Return the (x, y) coordinate for the center point of the cell that contains the specified text.  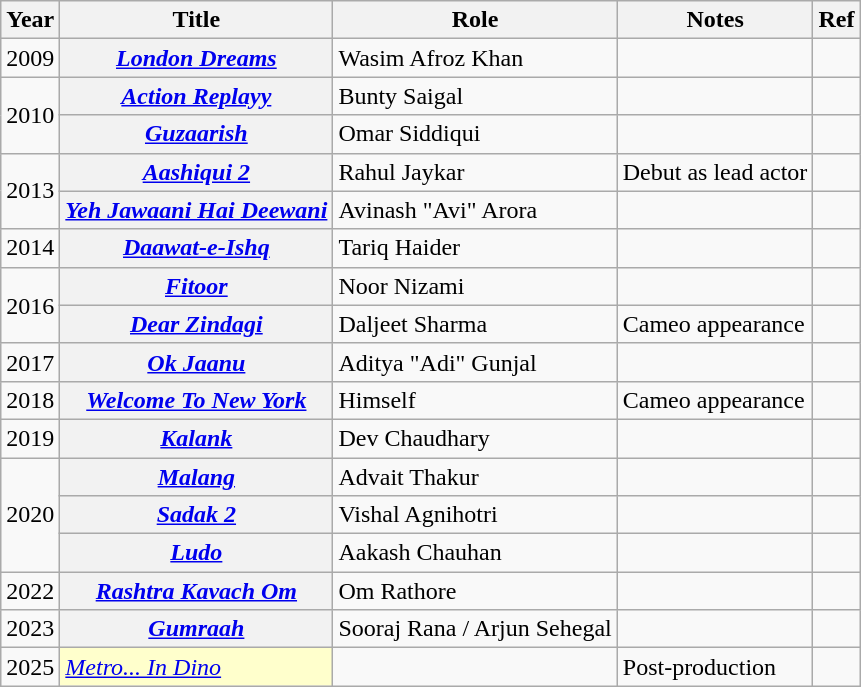
Metro... In Dino (196, 667)
Title (196, 20)
2009 (30, 58)
Rahul Jaykar (475, 172)
2025 (30, 667)
Omar Siddiqui (475, 134)
Daljeet Sharma (475, 324)
Aashiqui 2 (196, 172)
2013 (30, 191)
Gumraah (196, 629)
Ok Jaanu (196, 362)
Dear Zindagi (196, 324)
Daawat-e-Ishq (196, 248)
Dev Chaudhary (475, 438)
Malang (196, 477)
Action Replayy (196, 96)
Sadak 2 (196, 515)
2014 (30, 248)
Guzaarish (196, 134)
2022 (30, 591)
Ludo (196, 553)
Bunty Saigal (475, 96)
Debut as lead actor (715, 172)
2023 (30, 629)
Yeh Jawaani Hai Deewani (196, 210)
Aditya "Adi" Gunjal (475, 362)
Tariq Haider (475, 248)
Avinash "Avi" Arora (475, 210)
Rashtra Kavach Om (196, 591)
Post-production (715, 667)
Advait Thakur (475, 477)
2016 (30, 305)
2019 (30, 438)
2020 (30, 515)
Welcome To New York (196, 400)
Role (475, 20)
Vishal Agnihotri (475, 515)
Himself (475, 400)
2018 (30, 400)
Fitoor (196, 286)
Year (30, 20)
Om Rathore (475, 591)
London Dreams (196, 58)
Aakash Chauhan (475, 553)
Ref (836, 20)
Sooraj Rana / Arjun Sehegal (475, 629)
Notes (715, 20)
Wasim Afroz Khan (475, 58)
Kalank (196, 438)
2010 (30, 115)
2017 (30, 362)
Noor Nizami (475, 286)
